Determine the [X, Y] coordinate at the center of the cell enclosing the given text.  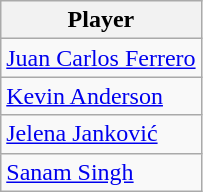
Player [101, 20]
Juan Carlos Ferrero [101, 58]
Sanam Singh [101, 172]
Kevin Anderson [101, 96]
Jelena Janković [101, 134]
